Detect which cell encompasses the target text, then output its [x, y] center coordinate. 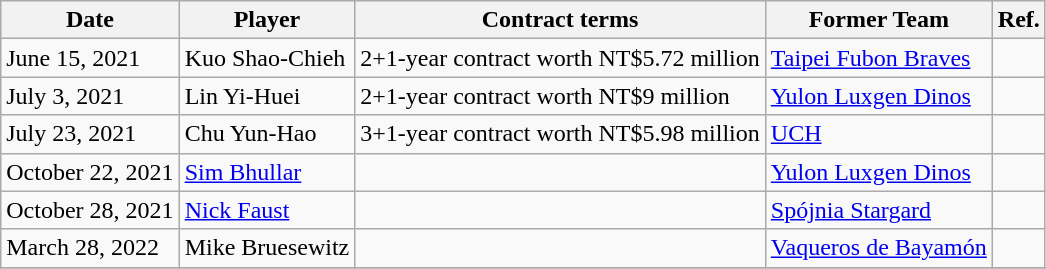
Player [267, 20]
Nick Faust [267, 210]
Kuo Shao-Chieh [267, 58]
Date [90, 20]
July 3, 2021 [90, 96]
Vaqueros de Bayamón [878, 248]
2+1-year contract worth NT$9 million [560, 96]
UCH [878, 134]
Spójnia Stargard [878, 210]
October 28, 2021 [90, 210]
June 15, 2021 [90, 58]
Chu Yun-Hao [267, 134]
Ref. [1018, 20]
Contract terms [560, 20]
March 28, 2022 [90, 248]
October 22, 2021 [90, 172]
2+1-year contract worth NT$5.72 million [560, 58]
Sim Bhullar [267, 172]
Mike Bruesewitz [267, 248]
Taipei Fubon Braves [878, 58]
Former Team [878, 20]
July 23, 2021 [90, 134]
Lin Yi-Huei [267, 96]
3+1-year contract worth NT$5.98 million [560, 134]
